Return the [X, Y] coordinate for the center point of the cell that contains the specified text.  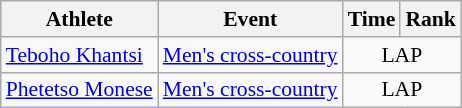
Athlete [80, 19]
Event [250, 19]
Phetetso Monese [80, 90]
Teboho Khantsi [80, 55]
Rank [430, 19]
Time [372, 19]
